Scan for the cell matching the given text and deliver its (X, Y) coordinate at center. 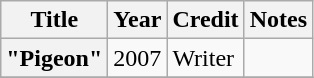
Year (138, 20)
Notes (278, 20)
Writer (206, 58)
Credit (206, 20)
Title (54, 20)
"Pigeon" (54, 58)
2007 (138, 58)
